Identify which cell holds the provided text, then report its [X, Y] central coordinate. 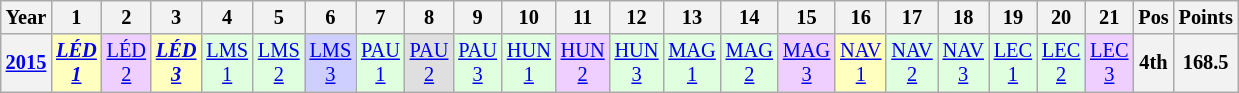
16 [860, 17]
3 [176, 17]
Points [1206, 17]
PAU3 [478, 63]
NAV1 [860, 63]
NAV2 [912, 63]
2015 [26, 63]
LMS2 [279, 63]
Year [26, 17]
12 [637, 17]
LEC3 [1109, 63]
9 [478, 17]
LMS1 [227, 63]
MAG2 [750, 63]
HUN3 [637, 63]
1 [76, 17]
20 [1061, 17]
15 [806, 17]
2 [126, 17]
PAU1 [380, 63]
13 [692, 17]
5 [279, 17]
PAU2 [430, 63]
Pos [1153, 17]
7 [380, 17]
HUN1 [529, 63]
LMS3 [331, 63]
6 [331, 17]
MAG3 [806, 63]
18 [964, 17]
4 [227, 17]
LÉD1 [76, 63]
10 [529, 17]
4th [1153, 63]
19 [1013, 17]
LEC2 [1061, 63]
17 [912, 17]
HUN2 [583, 63]
NAV3 [964, 63]
8 [430, 17]
21 [1109, 17]
LÉD2 [126, 63]
MAG1 [692, 63]
11 [583, 17]
14 [750, 17]
168.5 [1206, 63]
LEC1 [1013, 63]
LÉD3 [176, 63]
